Find where the given text appears and provide that cell's center as [x, y] coordinate. 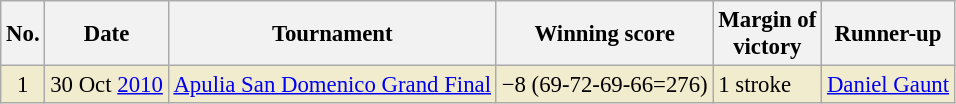
1 stroke [768, 85]
Date [106, 34]
No. [23, 34]
Apulia San Domenico Grand Final [332, 85]
30 Oct 2010 [106, 85]
−8 (69-72-69-66=276) [604, 85]
Margin ofvictory [768, 34]
1 [23, 85]
Winning score [604, 34]
Daniel Gaunt [888, 85]
Tournament [332, 34]
Runner-up [888, 34]
